From the cell containing the given text, extract its center point as (x, y) coordinate. 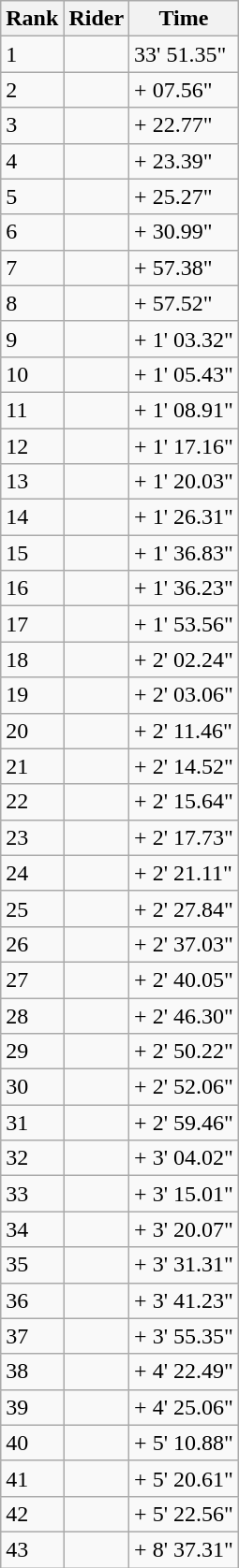
+ 3' 31.31" (184, 1265)
+ 2' 46.30" (184, 1015)
+ 2' 15.64" (184, 802)
36 (32, 1300)
+ 2' 11.46" (184, 731)
+ 3' 04.02" (184, 1158)
25 (32, 908)
+ 4' 25.06" (184, 1407)
12 (32, 446)
+ 1' 53.56" (184, 624)
+ 2' 52.06" (184, 1087)
33' 51.35" (184, 54)
10 (32, 374)
+ 3' 15.01" (184, 1194)
+ 2' 14.52" (184, 766)
+ 57.52" (184, 303)
+ 1' 36.23" (184, 588)
Rider (97, 19)
39 (32, 1407)
9 (32, 339)
+ 1' 26.31" (184, 517)
30 (32, 1087)
20 (32, 731)
+ 1' 20.03" (184, 482)
+ 1' 08.91" (184, 410)
+ 2' 21.11" (184, 873)
7 (32, 268)
17 (32, 624)
21 (32, 766)
6 (32, 232)
19 (32, 695)
27 (32, 980)
41 (32, 1478)
22 (32, 802)
+ 23.39" (184, 161)
3 (32, 125)
+ 07.56" (184, 90)
Time (184, 19)
13 (32, 482)
35 (32, 1265)
31 (32, 1123)
40 (32, 1443)
+ 2' 17.73" (184, 837)
+ 1' 03.32" (184, 339)
+ 2' 50.22" (184, 1052)
+ 30.99" (184, 232)
+ 8' 37.31" (184, 1549)
+ 25.27" (184, 196)
Rank (32, 19)
32 (32, 1158)
34 (32, 1229)
+ 2' 37.03" (184, 944)
16 (32, 588)
+ 22.77" (184, 125)
29 (32, 1052)
+ 5' 20.61" (184, 1478)
+ 2' 59.46" (184, 1123)
+ 3' 55.35" (184, 1336)
18 (32, 660)
+ 2' 02.24" (184, 660)
24 (32, 873)
5 (32, 196)
+ 1' 17.16" (184, 446)
15 (32, 553)
+ 3' 20.07" (184, 1229)
2 (32, 90)
4 (32, 161)
+ 1' 36.83" (184, 553)
+ 2' 03.06" (184, 695)
+ 3' 41.23" (184, 1300)
11 (32, 410)
+ 2' 40.05" (184, 980)
+ 4' 22.49" (184, 1372)
28 (32, 1015)
+ 1' 05.43" (184, 374)
+ 2' 27.84" (184, 908)
+ 5' 10.88" (184, 1443)
+ 5' 22.56" (184, 1514)
+ 57.38" (184, 268)
26 (32, 944)
43 (32, 1549)
37 (32, 1336)
42 (32, 1514)
38 (32, 1372)
33 (32, 1194)
1 (32, 54)
14 (32, 517)
23 (32, 837)
8 (32, 303)
